Detect which cell encompasses the target text, then output its [X, Y] center coordinate. 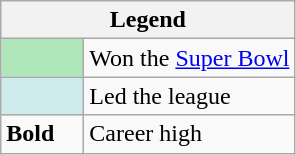
Bold [42, 134]
Won the Super Bowl [190, 58]
Career high [190, 134]
Led the league [190, 96]
Legend [148, 20]
